Search for the cell housing the specified text and yield its (X, Y) center coordinate. 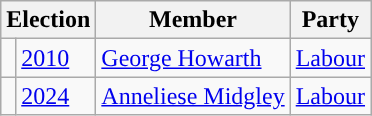
Anneliese Midgley (193, 96)
2010 (56, 58)
George Howarth (193, 58)
Member (193, 20)
Election (48, 20)
Party (330, 20)
2024 (56, 96)
